Output the (X, Y) coordinate of the center of the cell containing the given text.  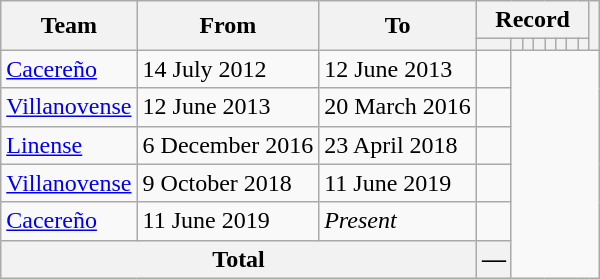
To (398, 26)
14 July 2012 (228, 69)
23 April 2018 (398, 145)
Present (398, 221)
20 March 2016 (398, 107)
From (228, 26)
Record (532, 20)
Linense (69, 145)
— (494, 259)
Team (69, 26)
9 October 2018 (228, 183)
Total (239, 259)
6 December 2016 (228, 145)
